Scan for the cell matching the given text and deliver its (x, y) coordinate at center. 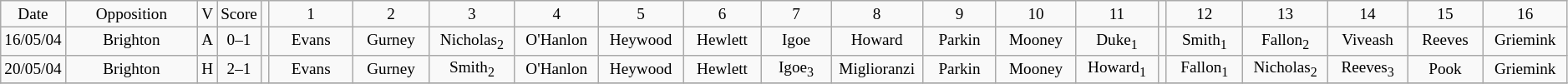
Miglioranzi (877, 69)
20/05/04 (33, 69)
10 (1036, 14)
Date (33, 14)
Opposition (131, 14)
8 (877, 14)
16 (1525, 14)
Fallon2 (1286, 41)
Smith2 (472, 69)
1 (311, 14)
9 (960, 14)
Score (239, 14)
Howard1 (1118, 69)
15 (1445, 14)
Igoe3 (795, 69)
Fallon1 (1205, 69)
2–1 (239, 69)
6 (723, 14)
5 (642, 14)
3 (472, 14)
V (207, 14)
Smith1 (1205, 41)
11 (1118, 14)
A (207, 41)
0–1 (239, 41)
Howard (877, 41)
Igoe (795, 41)
2 (391, 14)
H (207, 69)
13 (1286, 14)
16/05/04 (33, 41)
Duke1 (1118, 41)
Pook (1445, 69)
Reeves (1445, 41)
7 (795, 14)
14 (1368, 14)
12 (1205, 14)
4 (556, 14)
Viveash (1368, 41)
Reeves3 (1368, 69)
